Search for the cell housing the specified text and yield its [X, Y] center coordinate. 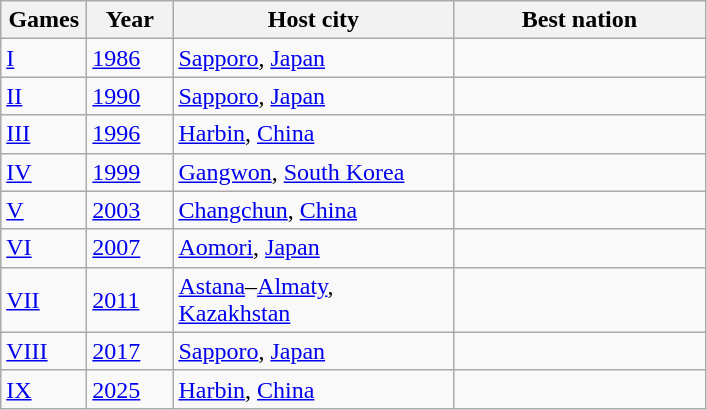
VII [44, 300]
Aomori, Japan [314, 248]
II [44, 96]
V [44, 210]
Year [130, 20]
Gangwon, South Korea [314, 172]
2017 [130, 351]
2007 [130, 248]
IX [44, 389]
2011 [130, 300]
VI [44, 248]
2003 [130, 210]
1999 [130, 172]
Games [44, 20]
Best nation [580, 20]
2025 [130, 389]
Astana–Almaty, Kazakhstan [314, 300]
I [44, 58]
Changchun, China [314, 210]
VIII [44, 351]
Host city [314, 20]
1986 [130, 58]
1996 [130, 134]
1990 [130, 96]
III [44, 134]
IV [44, 172]
